For the text-containing cell, return its midpoint in (X, Y) coordinate format. 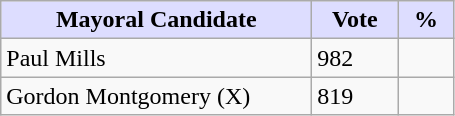
Gordon Montgomery (X) (156, 96)
Vote (355, 20)
% (426, 20)
982 (355, 58)
819 (355, 96)
Paul Mills (156, 58)
Mayoral Candidate (156, 20)
